Detect which cell encompasses the target text, then output its [X, Y] center coordinate. 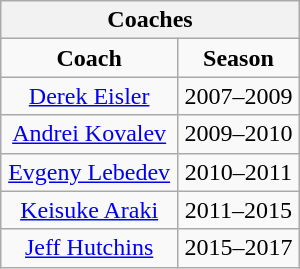
Coach [90, 58]
2010–2011 [239, 172]
2007–2009 [239, 96]
Jeff Hutchins [90, 248]
Keisuke Araki [90, 210]
Season [239, 58]
2009–2010 [239, 134]
2015–2017 [239, 248]
Evgeny Lebedev [90, 172]
2011–2015 [239, 210]
Andrei Kovalev [90, 134]
Derek Eisler [90, 96]
Coaches [150, 20]
